Pinpoint the cell where the given text exists, returning its [x, y] midpoint coordinate. 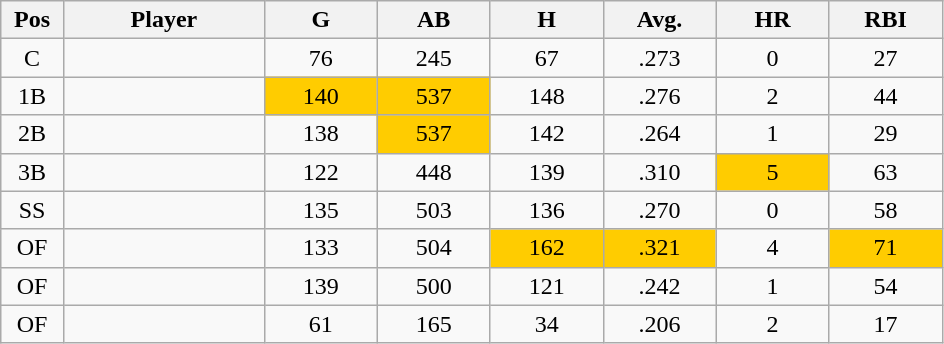
.321 [660, 248]
HR [772, 20]
C [32, 58]
34 [546, 324]
.242 [660, 286]
Avg. [660, 20]
44 [886, 96]
135 [320, 210]
67 [546, 58]
5 [772, 172]
.273 [660, 58]
142 [546, 134]
140 [320, 96]
Pos [32, 20]
SS [32, 210]
.264 [660, 134]
133 [320, 248]
2B [32, 134]
121 [546, 286]
61 [320, 324]
138 [320, 134]
165 [434, 324]
.276 [660, 96]
448 [434, 172]
1B [32, 96]
AB [434, 20]
G [320, 20]
58 [886, 210]
29 [886, 134]
504 [434, 248]
.270 [660, 210]
.310 [660, 172]
27 [886, 58]
Player [164, 20]
136 [546, 210]
54 [886, 286]
503 [434, 210]
RBI [886, 20]
245 [434, 58]
500 [434, 286]
148 [546, 96]
71 [886, 248]
63 [886, 172]
3B [32, 172]
162 [546, 248]
17 [886, 324]
H [546, 20]
122 [320, 172]
76 [320, 58]
.206 [660, 324]
4 [772, 248]
